Pinpoint the cell where the given text exists, returning its [x, y] midpoint coordinate. 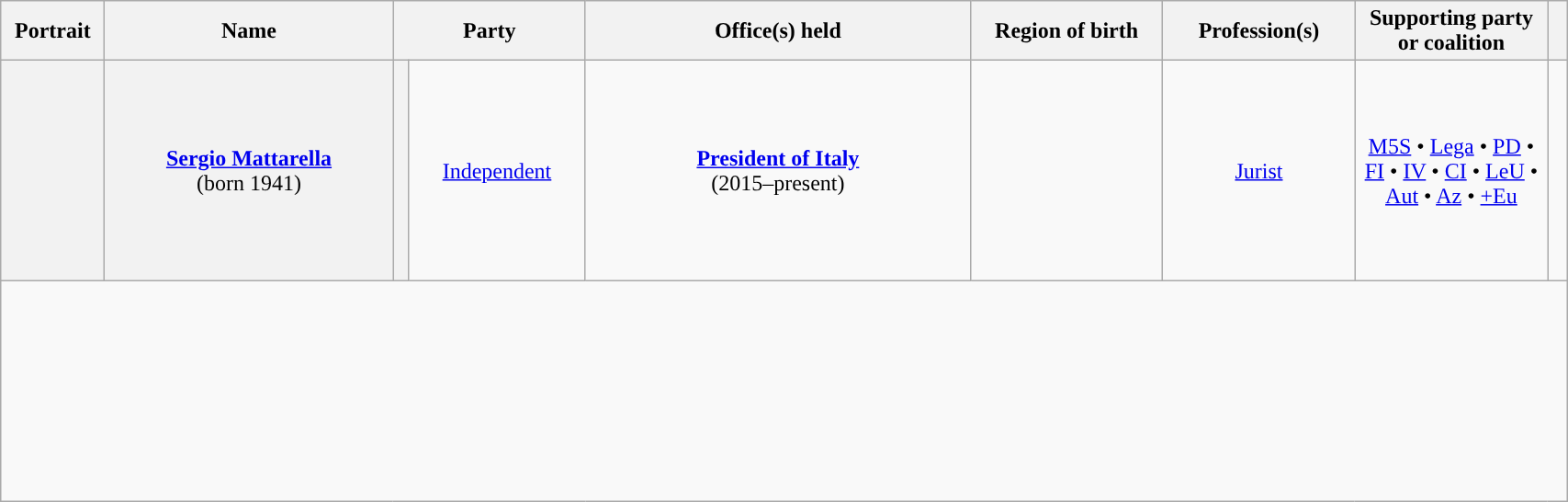
Sergio Mattarella(born 1941) [249, 171]
Supporting party or coalition [1451, 31]
Portrait [53, 31]
Region of birth [1066, 31]
Independent [496, 171]
Name [249, 31]
Profession(s) [1258, 31]
M5S • Lega • PD • FI • IV • CI • LeU • Aut • Az • +Eu [1451, 171]
President of Italy(2015–present) [777, 171]
Office(s) held [777, 31]
Jurist [1258, 171]
Party [489, 31]
